Find where the given text appears and provide that cell's center as [x, y] coordinate. 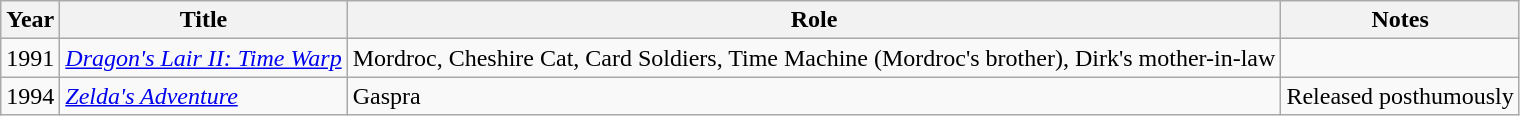
Gaspra [814, 96]
Title [204, 20]
1994 [30, 96]
1991 [30, 58]
Role [814, 20]
Year [30, 20]
Released posthumously [1400, 96]
Zelda's Adventure [204, 96]
Dragon's Lair II: Time Warp [204, 58]
Notes [1400, 20]
Mordroc, Cheshire Cat, Card Soldiers, Time Machine (Mordroc's brother), Dirk's mother-in-law [814, 58]
